Extract the [x, y] coordinate from the center of the cell holding the provided text.  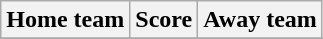
Away team [260, 20]
Home team [66, 20]
Score [164, 20]
